Scan for the cell matching the given text and deliver its (x, y) coordinate at center. 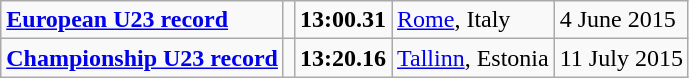
13:20.16 (342, 58)
11 July 2015 (621, 58)
13:00.31 (342, 20)
Rome, Italy (474, 20)
Tallinn, Estonia (474, 58)
4 June 2015 (621, 20)
European U23 record (142, 20)
Championship U23 record (142, 58)
